Locate the cell with the specified text and output its (X, Y) center coordinate. 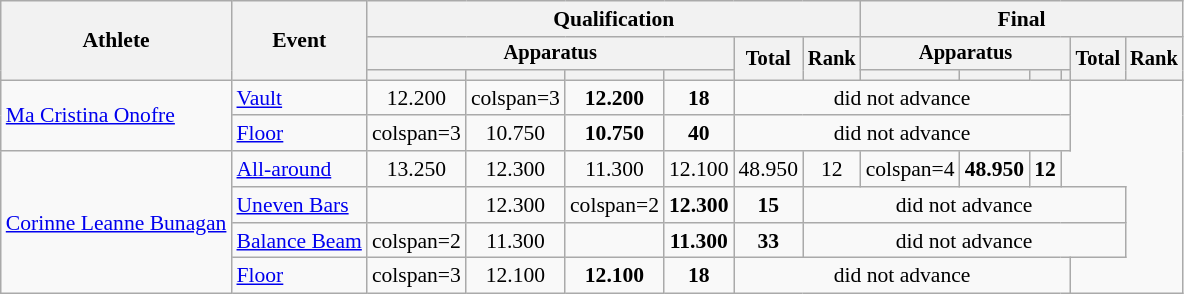
33 (768, 241)
Balance Beam (298, 241)
All-around (298, 169)
Uneven Bars (298, 205)
40 (698, 134)
13.250 (416, 169)
Final (1022, 19)
Corinne Leanne Bunagan (116, 222)
Athlete (116, 40)
colspan=4 (910, 169)
Qualification (614, 19)
15 (768, 205)
Ma Cristina Onofre (116, 116)
Event (298, 40)
Vault (298, 98)
